Capture the cell that displays the provided text and extract its [X, Y] central coordinate. 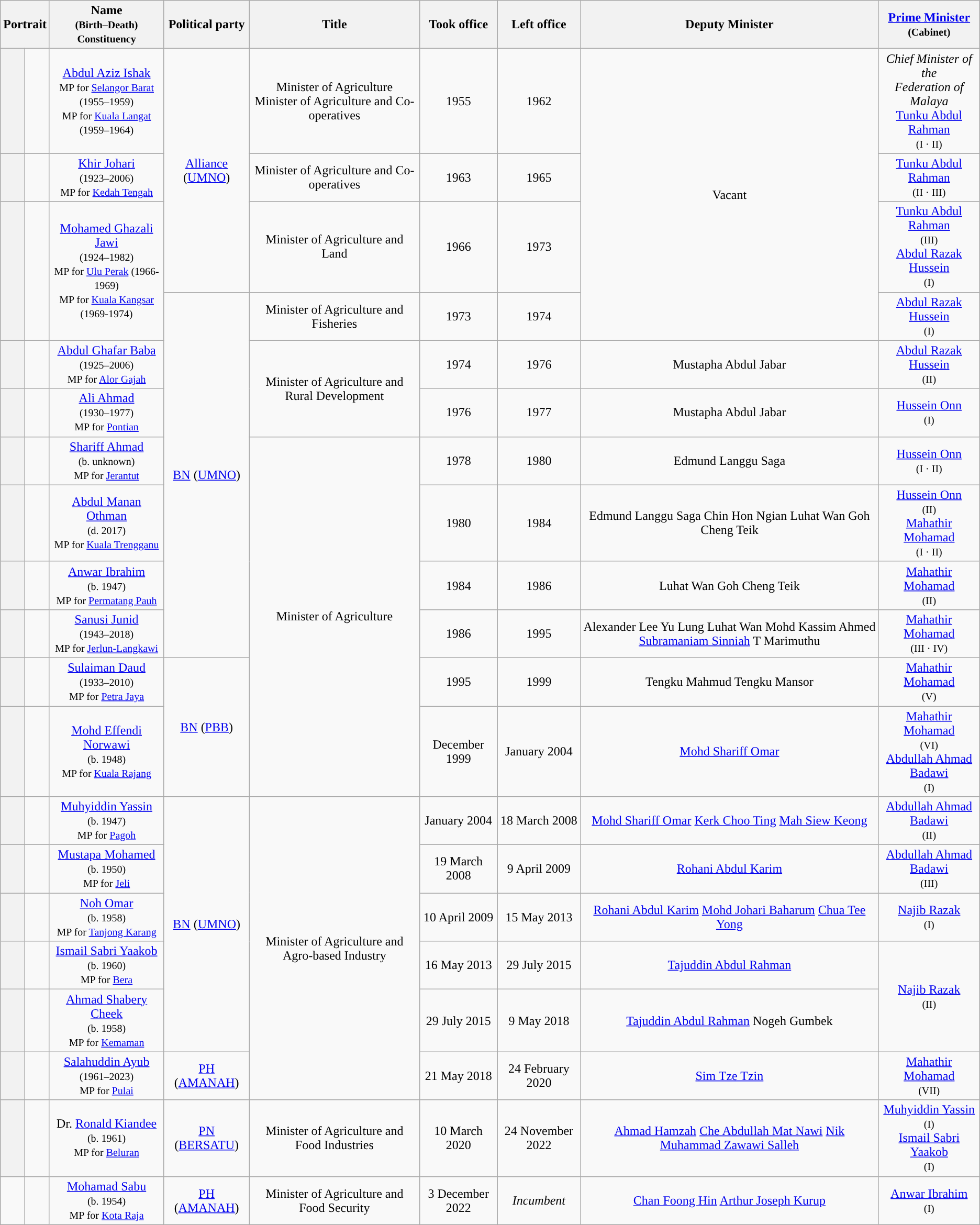
Chief Minister of the Federation of MalayaTunku Abdul Rahman(I · II) [929, 101]
Mohd Effendi Norwawi(b. 1948)MP for Kuala Rajang [106, 751]
10 April 2009 [459, 917]
Mohamed Ghazali Jawi(1924–1982)MP for Ulu Perak (1966-1969)MP for Kuala Kangsar (1969-1974) [106, 271]
18 March 2008 [539, 821]
1963 [459, 177]
Dr. Ronald Kiandee(b. 1961)MP for Beluran [106, 1138]
Political party [207, 25]
Alliance (UMNO) [207, 171]
Incumbent [539, 1200]
Luhat Wan Goh Cheng Teik [730, 585]
Name(Birth–Death)Constituency [106, 25]
9 April 2009 [539, 869]
Chan Foong Hin Arthur Joseph Kurup [730, 1200]
19 March 2008 [459, 869]
Minister of Agriculture [335, 617]
Noh Omar(b. 1958)MP for Tanjong Karang [106, 917]
1978 [459, 461]
Mohamad Sabu(b. 1954)MP for Kota Raja [106, 1200]
1955 [459, 101]
Minister of Agriculture and Food Security [335, 1200]
Mustapa Mohamed(b. 1950)MP for Jeli [106, 869]
Ahmad Shabery Cheek(b. 1958)MP for Kemaman [106, 1021]
Tengku Mahmud Tengku Mansor [730, 682]
Abdul Razak Hussein(II) [929, 364]
Ismail Sabri Yaakob(b. 1960)MP for Bera [106, 965]
Sim Tze Tzin [730, 1076]
Tajuddin Abdul Rahman Nogeh Gumbek [730, 1021]
1965 [539, 177]
24 February 2020 [539, 1076]
PN (BERSATU) [207, 1138]
Minister of AgricultureMinister of Agriculture and Co-operatives [335, 101]
Vacant [730, 195]
Title [335, 25]
Minister of Agriculture and Agro-based Industry [335, 949]
Najib Razak(I) [929, 917]
Mahathir Mohamad(II) [929, 585]
Ahmad Hamzah Che Abdullah Mat Nawi Nik Muhammad Zawawi Salleh [730, 1138]
21 May 2018 [459, 1076]
1999 [539, 682]
Edmund Langgu Saga [730, 461]
24 November 2022 [539, 1138]
Abdul Aziz IshakMP for Selangor Barat(1955–1959)MP for Kuala Langat(1959–1964) [106, 101]
Abdullah Ahmad Badawi(II) [929, 821]
Tunku Abdul Rahman(III)Abdul Razak Hussein(I) [929, 247]
Prime Minister(Cabinet) [929, 25]
Mahathir Mohamad(V) [929, 682]
Alexander Lee Yu Lung Luhat Wan Mohd Kassim Ahmed Subramaniam Sinniah T Marimuthu [730, 633]
Sulaiman Daud(1933–2010)MP for Petra Jaya [106, 682]
Abdul Ghafar Baba(1925–2006)MP for Alor Gajah [106, 364]
Muhyiddin Yassin(I)Ismail Sabri Yaakob(I) [929, 1138]
1977 [539, 413]
Muhyiddin Yassin(b. 1947)MP for Pagoh [106, 821]
Khir Johari(1923–2006)MP for Kedah Tengah [106, 177]
Mohd Shariff Omar [730, 751]
Mahathir Mohamad(VI)Abdullah Ahmad Badawi(I) [929, 751]
Minister of Agriculture and Co-operatives [335, 177]
10 March 2020 [459, 1138]
Edmund Langgu Saga Chin Hon Ngian Luhat Wan Goh Cheng Teik [730, 523]
3 December 2022 [459, 1200]
Shariff Ahmad(b. unknown)MP for Jerantut [106, 461]
Hussein Onn(II)Mahathir Mohamad(I · II) [929, 523]
Mohd Shariff Omar Kerk Choo Ting Mah Siew Keong [730, 821]
15 May 2013 [539, 917]
Salahuddin Ayub(1961–2023)MP for Pulai [106, 1076]
1966 [459, 247]
Mahathir Mohamad(VII) [929, 1076]
December 1999 [459, 751]
Deputy Minister [730, 25]
Minister of Agriculture and Rural Development [335, 388]
Abdul Razak Hussein(I) [929, 316]
Tunku Abdul Rahman(II · III) [929, 177]
BN (PBB) [207, 727]
Took office [459, 25]
Mahathir Mohamad(III · IV) [929, 633]
Hussein Onn(I) [929, 413]
Ali Ahmad(1930–1977)MP for Pontian [106, 413]
Abdullah Ahmad Badawi(III) [929, 869]
Minister of Agriculture and Fisheries [335, 316]
Rohani Abdul Karim [730, 869]
Minister of Agriculture and Land [335, 247]
Anwar Ibrahim(b. 1947)MP for Permatang Pauh [106, 585]
Najib Razak(II) [929, 997]
Portrait [25, 25]
Minister of Agriculture and Food Industries [335, 1138]
Rohani Abdul Karim Mohd Johari Baharum Chua Tee Yong [730, 917]
Abdul Manan Othman(d. 2017)MP for Kuala Trengganu [106, 523]
16 May 2013 [459, 965]
Sanusi Junid(1943–2018)MP for Jerlun-Langkawi [106, 633]
Tajuddin Abdul Rahman [730, 965]
Hussein Onn(I · II) [929, 461]
Anwar Ibrahim(I) [929, 1200]
9 May 2018 [539, 1021]
1962 [539, 101]
Left office [539, 25]
